Return (X, Y) of the center of cell containing provided text 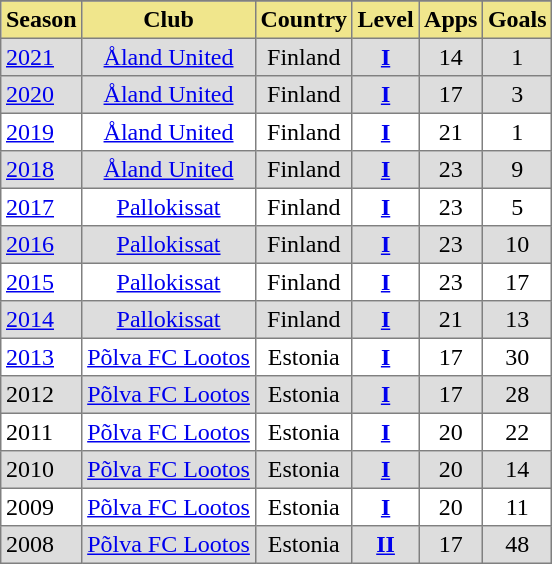
2019 (42, 132)
5 (518, 207)
2016 (42, 245)
22 (518, 432)
Season (42, 20)
2014 (42, 320)
2009 (42, 507)
2010 (42, 470)
2011 (42, 432)
Apps (451, 20)
9 (518, 170)
2012 (42, 395)
10 (518, 245)
2008 (42, 545)
2021 (42, 57)
2020 (42, 95)
Club (168, 20)
Goals (518, 20)
2013 (42, 357)
48 (518, 545)
2015 (42, 282)
13 (518, 320)
28 (518, 395)
30 (518, 357)
11 (518, 507)
2017 (42, 207)
2018 (42, 170)
II (385, 545)
Country (304, 20)
3 (518, 95)
Level (385, 20)
